Locate the cell with the specified text and output its [X, Y] center coordinate. 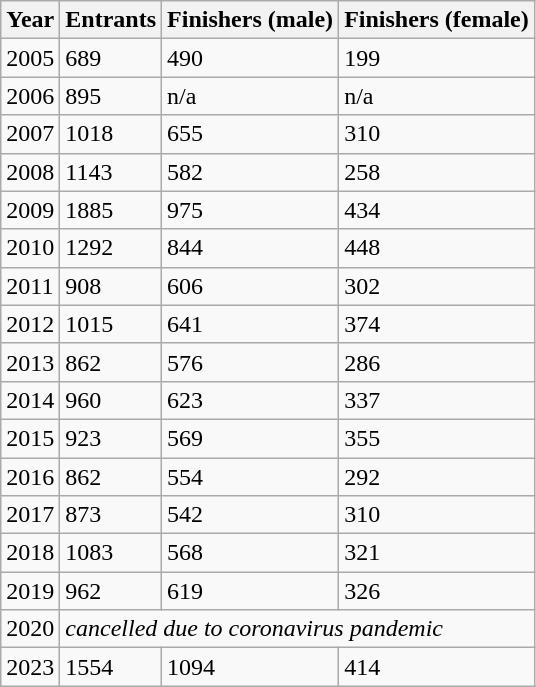
582 [250, 172]
Finishers (female) [437, 20]
576 [250, 362]
490 [250, 58]
689 [111, 58]
2020 [30, 629]
606 [250, 286]
1083 [111, 553]
873 [111, 515]
374 [437, 324]
258 [437, 172]
355 [437, 438]
Year [30, 20]
2019 [30, 591]
923 [111, 438]
cancelled due to coronavirus pandemic [297, 629]
434 [437, 210]
1018 [111, 134]
962 [111, 591]
2005 [30, 58]
2016 [30, 477]
2014 [30, 400]
199 [437, 58]
326 [437, 591]
448 [437, 248]
623 [250, 400]
286 [437, 362]
908 [111, 286]
2018 [30, 553]
568 [250, 553]
2007 [30, 134]
302 [437, 286]
337 [437, 400]
641 [250, 324]
2017 [30, 515]
619 [250, 591]
1292 [111, 248]
844 [250, 248]
2010 [30, 248]
292 [437, 477]
321 [437, 553]
2023 [30, 667]
2011 [30, 286]
542 [250, 515]
Finishers (male) [250, 20]
2015 [30, 438]
2006 [30, 96]
960 [111, 400]
895 [111, 96]
655 [250, 134]
2008 [30, 172]
569 [250, 438]
414 [437, 667]
Entrants [111, 20]
1015 [111, 324]
1143 [111, 172]
975 [250, 210]
2013 [30, 362]
2012 [30, 324]
1885 [111, 210]
554 [250, 477]
2009 [30, 210]
1094 [250, 667]
1554 [111, 667]
